Determine the [x, y] coordinate at the center of the cell enclosing the given text.  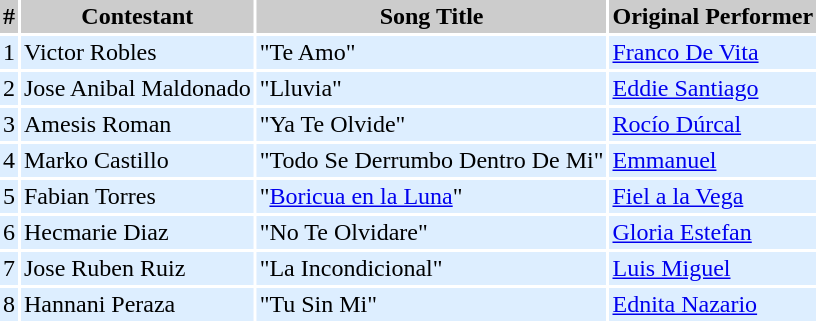
"La Incondicional" [432, 268]
Gloria Estefan [712, 232]
# [9, 16]
Rocío Dúrcal [712, 124]
8 [9, 304]
5 [9, 196]
"Te Amo" [432, 52]
Original Performer [712, 16]
"Tu Sin Mi" [432, 304]
1 [9, 52]
Luis Miguel [712, 268]
Franco De Vita [712, 52]
Emmanuel [712, 160]
Hannani Peraza [138, 304]
Fabian Torres [138, 196]
7 [9, 268]
Jose Ruben Ruiz [138, 268]
"Boricua en la Luna" [432, 196]
3 [9, 124]
Victor Robles [138, 52]
Hecmarie Diaz [138, 232]
Marko Castillo [138, 160]
6 [9, 232]
Eddie Santiago [712, 88]
4 [9, 160]
"Ya Te Olvide" [432, 124]
2 [9, 88]
Fiel a la Vega [712, 196]
Song Title [432, 16]
"No Te Olvidare" [432, 232]
Ednita Nazario [712, 304]
Amesis Roman [138, 124]
"Todo Se Derrumbo Dentro De Mi" [432, 160]
Jose Anibal Maldonado [138, 88]
"Lluvia" [432, 88]
Contestant [138, 16]
